Determine the (x, y) coordinate at the center of the cell enclosing the given text.  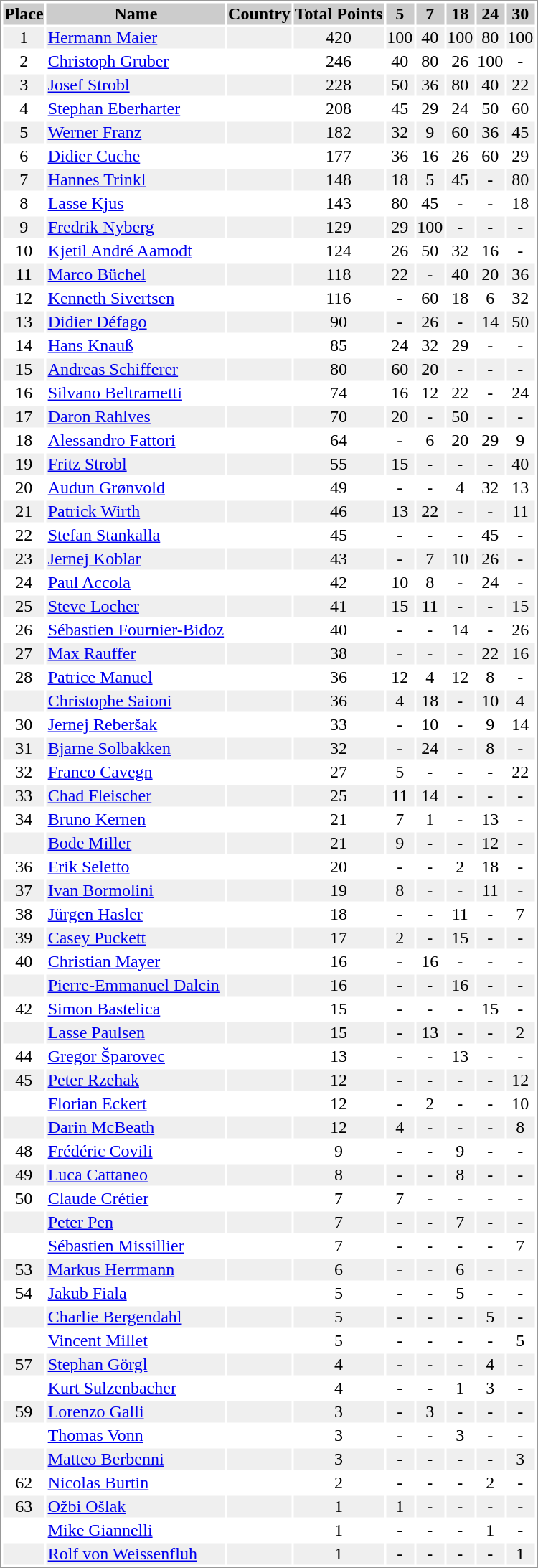
228 (339, 85)
Andreas Schifferer (136, 370)
Ožbi Ošlak (136, 1507)
Jernej Reberšak (136, 724)
62 (24, 1483)
Marco Büchel (136, 275)
37 (24, 891)
Place (24, 14)
Florian Eckert (136, 1103)
143 (339, 203)
Mike Giannelli (136, 1530)
Pierre-Emmanuel Dalcin (136, 986)
Patrice Manuel (136, 677)
43 (339, 559)
Silvano Beltrametti (136, 393)
Total Points (339, 14)
Nicolas Burtin (136, 1483)
39 (24, 938)
Hermann Maier (136, 38)
23 (24, 559)
41 (339, 607)
74 (339, 393)
85 (339, 345)
246 (339, 61)
90 (339, 322)
Josef Strobl (136, 85)
Country (260, 14)
Lorenzo Galli (136, 1412)
Patrick Wirth (136, 512)
Stephan Görgl (136, 1365)
59 (24, 1412)
Peter Rzehak (136, 1081)
Stefan Stankalla (136, 535)
63 (24, 1507)
31 (24, 749)
Lasse Paulsen (136, 1033)
Didier Défago (136, 322)
53 (24, 1270)
129 (339, 228)
Kjetil André Aamodt (136, 251)
Bode Miller (136, 844)
Daron Rahlves (136, 417)
Audun Grønvold (136, 487)
28 (24, 677)
Sébastien Fournier-Bidoz (136, 630)
Luca Cattaneo (136, 1175)
Alessandro Fattori (136, 440)
Fredrik Nyberg (136, 228)
Jakub Fiala (136, 1293)
Darin McBeath (136, 1128)
Claude Crétier (136, 1198)
177 (339, 156)
Didier Cuche (136, 156)
Jernej Koblar (136, 559)
64 (339, 440)
Paul Accola (136, 582)
Frédéric Covili (136, 1151)
Kenneth Sivertsen (136, 298)
Franco Cavegn (136, 772)
116 (339, 298)
Bruno Kernen (136, 819)
Vincent Millet (136, 1340)
57 (24, 1365)
182 (339, 133)
Lasse Kjus (136, 203)
Werner Franz (136, 133)
48 (24, 1151)
Steve Locher (136, 607)
Max Rauffer (136, 654)
420 (339, 38)
Sébastien Missillier (136, 1246)
Gregor Šparovec (136, 1056)
Name (136, 14)
Chad Fleischer (136, 796)
118 (339, 275)
Matteo Berbenni (136, 1460)
Bjarne Solbakken (136, 749)
148 (339, 180)
Simon Bastelica (136, 1009)
46 (339, 512)
54 (24, 1293)
Christian Mayer (136, 961)
Fritz Strobl (136, 465)
Ivan Bormolini (136, 891)
Casey Puckett (136, 938)
Hans Knauß (136, 345)
Erik Seletto (136, 867)
Hannes Trinkl (136, 180)
Markus Herrmann (136, 1270)
Jürgen Hasler (136, 914)
55 (339, 465)
Charlie Bergendahl (136, 1317)
Christophe Saioni (136, 701)
70 (339, 417)
Kurt Sulzenbacher (136, 1388)
Thomas Vonn (136, 1435)
208 (339, 108)
44 (24, 1056)
124 (339, 251)
Stephan Eberharter (136, 108)
Christoph Gruber (136, 61)
Peter Pen (136, 1223)
34 (24, 819)
Rolf von Weissenfluh (136, 1554)
